Pinpoint the cell where the given text exists, returning its (X, Y) midpoint coordinate. 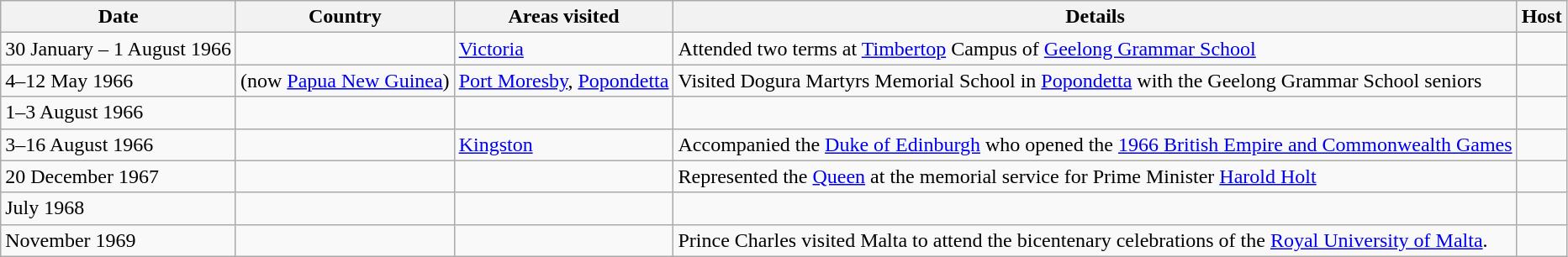
Victoria (563, 49)
20 December 1967 (119, 176)
Accompanied the Duke of Edinburgh who opened the 1966 British Empire and Commonwealth Games (1095, 144)
Details (1095, 17)
Attended two terms at Timbertop Campus of Geelong Grammar School (1095, 49)
3–16 August 1966 (119, 144)
November 1969 (119, 240)
Areas visited (563, 17)
(now Papua New Guinea) (345, 81)
1–3 August 1966 (119, 113)
Port Moresby, Popondetta (563, 81)
Kingston (563, 144)
July 1968 (119, 208)
4–12 May 1966 (119, 81)
Date (119, 17)
Represented the Queen at the memorial service for Prime Minister Harold Holt (1095, 176)
Prince Charles visited Malta to attend the bicentenary celebrations of the Royal University of Malta. (1095, 240)
Host (1542, 17)
30 January – 1 August 1966 (119, 49)
Country (345, 17)
Visited Dogura Martyrs Memorial School in Popondetta with the Geelong Grammar School seniors (1095, 81)
